Pinpoint the cell where the given text exists, returning its (x, y) midpoint coordinate. 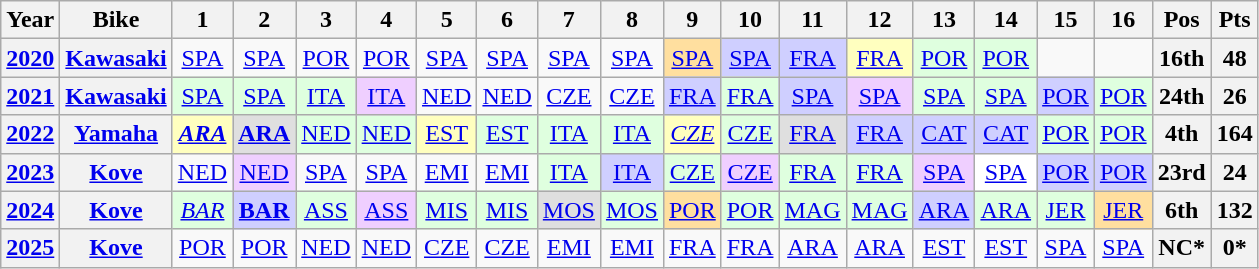
13 (944, 20)
2022 (30, 134)
6th (1182, 210)
1 (202, 20)
Pts (1234, 20)
2025 (30, 248)
8 (632, 20)
10 (750, 20)
9 (692, 20)
Bike (116, 20)
3 (326, 20)
2023 (30, 172)
Yamaha (116, 134)
26 (1234, 96)
16th (1182, 58)
132 (1234, 210)
2024 (30, 210)
12 (880, 20)
2021 (30, 96)
2020 (30, 58)
164 (1234, 134)
24 (1234, 172)
4th (1182, 134)
0* (1234, 248)
16 (1123, 20)
14 (1006, 20)
6 (507, 20)
Pos (1182, 20)
2 (264, 20)
Year (30, 20)
24th (1182, 96)
5 (447, 20)
15 (1066, 20)
48 (1234, 58)
11 (812, 20)
NC* (1182, 248)
23rd (1182, 172)
4 (386, 20)
7 (568, 20)
